Determine the [X, Y] coordinate at the center of the cell enclosing the given text.  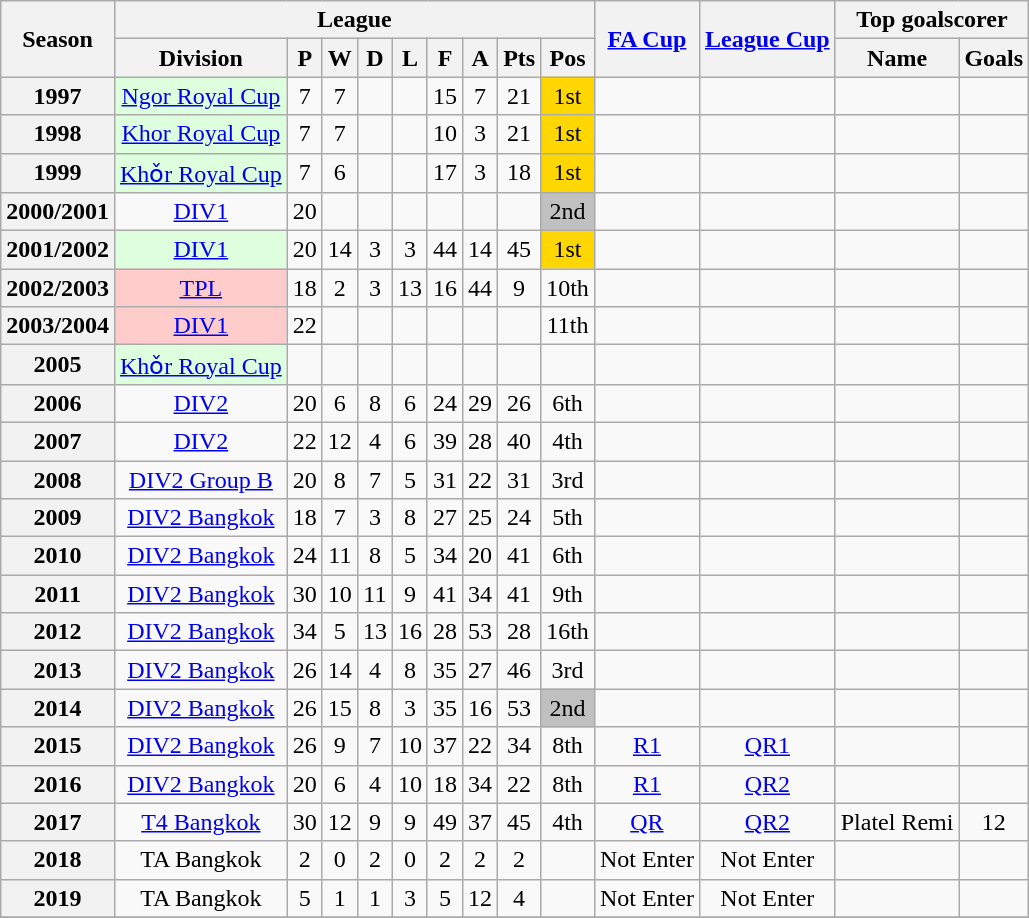
QR1 [767, 746]
2002/2003 [58, 288]
2003/2004 [58, 326]
T4 Bangkok [200, 822]
2017 [58, 822]
2019 [58, 898]
Platel Remi [897, 822]
Khor Royal Cup [200, 134]
39 [444, 441]
L [410, 58]
46 [520, 670]
Ngor Royal Cup [200, 96]
Pts [520, 58]
25 [480, 518]
2001/2002 [58, 250]
2000/2001 [58, 212]
2018 [58, 860]
League [354, 20]
1999 [58, 173]
Pos [568, 58]
Season [58, 39]
5th [568, 518]
Name [897, 58]
9th [568, 594]
49 [444, 822]
A [480, 58]
2010 [58, 556]
2006 [58, 403]
TPL [200, 288]
2011 [58, 594]
Division [200, 58]
2015 [58, 746]
2008 [58, 479]
2007 [58, 441]
D [374, 58]
QR [646, 822]
FA Cup [646, 39]
2005 [58, 365]
40 [520, 441]
17 [444, 173]
2013 [58, 670]
11th [568, 326]
P [304, 58]
2014 [58, 708]
2016 [58, 784]
2009 [58, 518]
2012 [58, 632]
29 [480, 403]
16th [568, 632]
Top goalscorer [932, 20]
W [340, 58]
League Cup [767, 39]
10th [568, 288]
1998 [58, 134]
1997 [58, 96]
Goals [994, 58]
DIV2 Group B [200, 479]
F [444, 58]
